Scan for the cell matching the given text and deliver its [X, Y] coordinate at center. 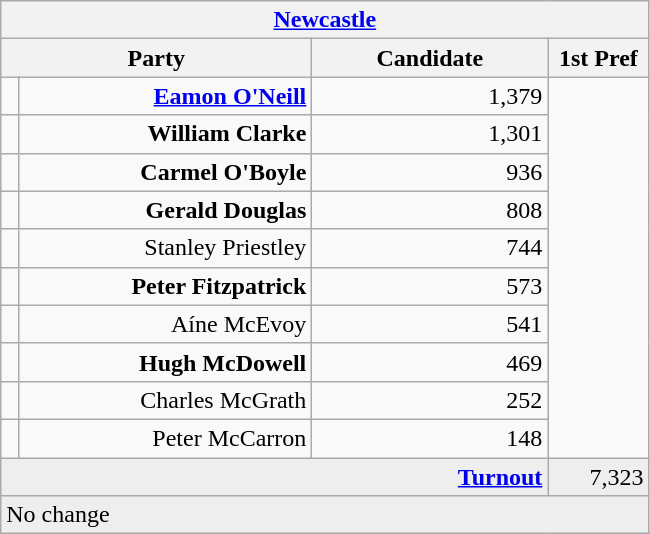
573 [430, 286]
1,379 [430, 96]
1st Pref [598, 58]
Turnout [274, 477]
808 [430, 210]
7,323 [598, 477]
Peter McCarron [165, 438]
252 [430, 400]
Candidate [430, 58]
Eamon O'Neill [165, 96]
Gerald Douglas [165, 210]
William Clarke [165, 134]
Newcastle [325, 20]
744 [430, 248]
Hugh McDowell [165, 362]
Party [156, 58]
Stanley Priestley [165, 248]
Carmel O'Boyle [165, 172]
936 [430, 172]
No change [325, 515]
Peter Fitzpatrick [165, 286]
541 [430, 324]
1,301 [430, 134]
Aíne McEvoy [165, 324]
469 [430, 362]
Charles McGrath [165, 400]
148 [430, 438]
